Determine the [X, Y] coordinate at the center of the cell enclosing the given text.  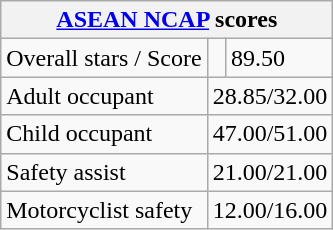
Adult occupant [104, 96]
ASEAN NCAP scores [167, 20]
Motorcyclist safety [104, 210]
12.00/16.00 [270, 210]
47.00/51.00 [270, 134]
Child occupant [104, 134]
Overall stars / Score [104, 58]
89.50 [278, 58]
28.85/32.00 [270, 96]
21.00/21.00 [270, 172]
Safety assist [104, 172]
